Detect which cell encompasses the target text, then output its (X, Y) center coordinate. 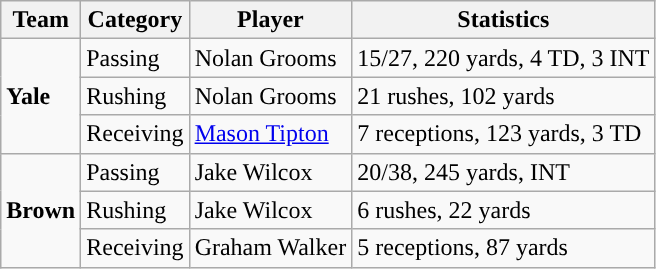
Brown (41, 210)
Statistics (504, 20)
5 receptions, 87 yards (504, 248)
15/27, 220 yards, 4 TD, 3 INT (504, 58)
Yale (41, 96)
20/38, 245 yards, INT (504, 172)
7 receptions, 123 yards, 3 TD (504, 134)
Graham Walker (270, 248)
Team (41, 20)
Player (270, 20)
Mason Tipton (270, 134)
21 rushes, 102 yards (504, 96)
6 rushes, 22 yards (504, 210)
Category (135, 20)
